Return the [X, Y] coordinate for the center point of the cell that contains the specified text.  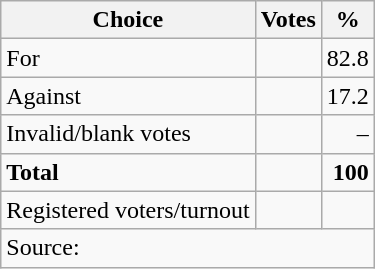
Invalid/blank votes [128, 134]
% [348, 20]
82.8 [348, 58]
Votes [288, 20]
Total [128, 172]
Source: [188, 248]
– [348, 134]
For [128, 58]
Against [128, 96]
Registered voters/turnout [128, 210]
Choice [128, 20]
100 [348, 172]
17.2 [348, 96]
